Pinpoint the cell where the given text exists, returning its [x, y] midpoint coordinate. 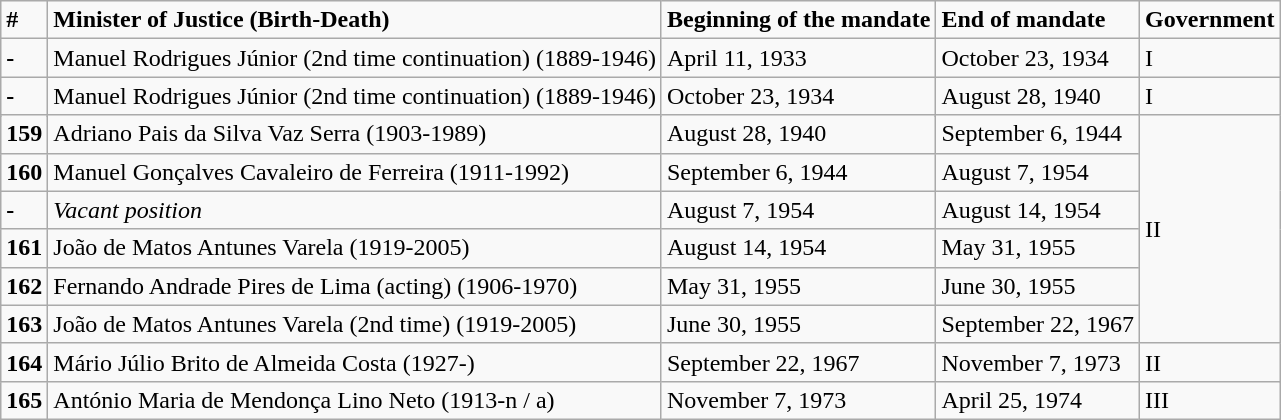
165 [24, 400]
Adriano Pais da Silva Vaz Serra (1903-1989) [355, 134]
Minister of Justice (Birth-Death) [355, 20]
Vacant position [355, 210]
End of mandate [1038, 20]
III [1210, 400]
162 [24, 286]
Government [1210, 20]
Fernando Andrade Pires de Lima (acting) (1906-1970) [355, 286]
João de Matos Antunes Varela (2nd time) (1919-2005) [355, 324]
159 [24, 134]
161 [24, 248]
April 25, 1974 [1038, 400]
164 [24, 362]
160 [24, 172]
António Maria de Mendonça Lino Neto (1913-n / a) [355, 400]
Manuel Gonçalves Cavaleiro de Ferreira (1911-1992) [355, 172]
# [24, 20]
April 11, 1933 [798, 58]
163 [24, 324]
João de Matos Antunes Varela (1919-2005) [355, 248]
Beginning of the mandate [798, 20]
Mário Júlio Brito de Almeida Costa (1927-) [355, 362]
